Scan for the cell matching the given text and deliver its (x, y) coordinate at center. 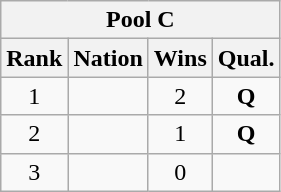
Rank (34, 58)
Qual. (246, 58)
Pool C (140, 20)
0 (180, 172)
Nation (108, 58)
Wins (180, 58)
3 (34, 172)
